Determine the [X, Y] coordinate at the center of the cell enclosing the given text.  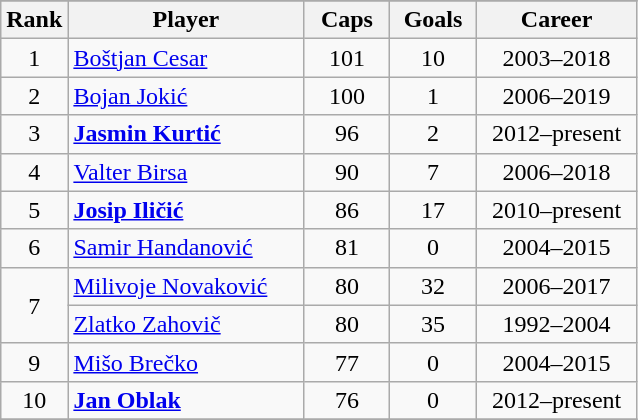
3 [34, 134]
Career [556, 20]
81 [347, 248]
1992–2004 [556, 324]
2010–present [556, 210]
77 [347, 362]
Player [186, 20]
Jan Oblak [186, 400]
2006–2019 [556, 96]
96 [347, 134]
Rank [34, 20]
32 [433, 286]
86 [347, 210]
9 [34, 362]
Mišo Brečko [186, 362]
35 [433, 324]
100 [347, 96]
Caps [347, 20]
Josip Iličić [186, 210]
Jasmin Kurtić [186, 134]
Milivoje Novaković [186, 286]
90 [347, 172]
Boštjan Cesar [186, 58]
2003–2018 [556, 58]
Samir Handanović [186, 248]
101 [347, 58]
6 [34, 248]
Bojan Jokić [186, 96]
2006–2017 [556, 286]
2006–2018 [556, 172]
17 [433, 210]
76 [347, 400]
Valter Birsa [186, 172]
Goals [433, 20]
Zlatko Zahovič [186, 324]
5 [34, 210]
4 [34, 172]
